Determine the (X, Y) coordinate at the center of the cell enclosing the given text.  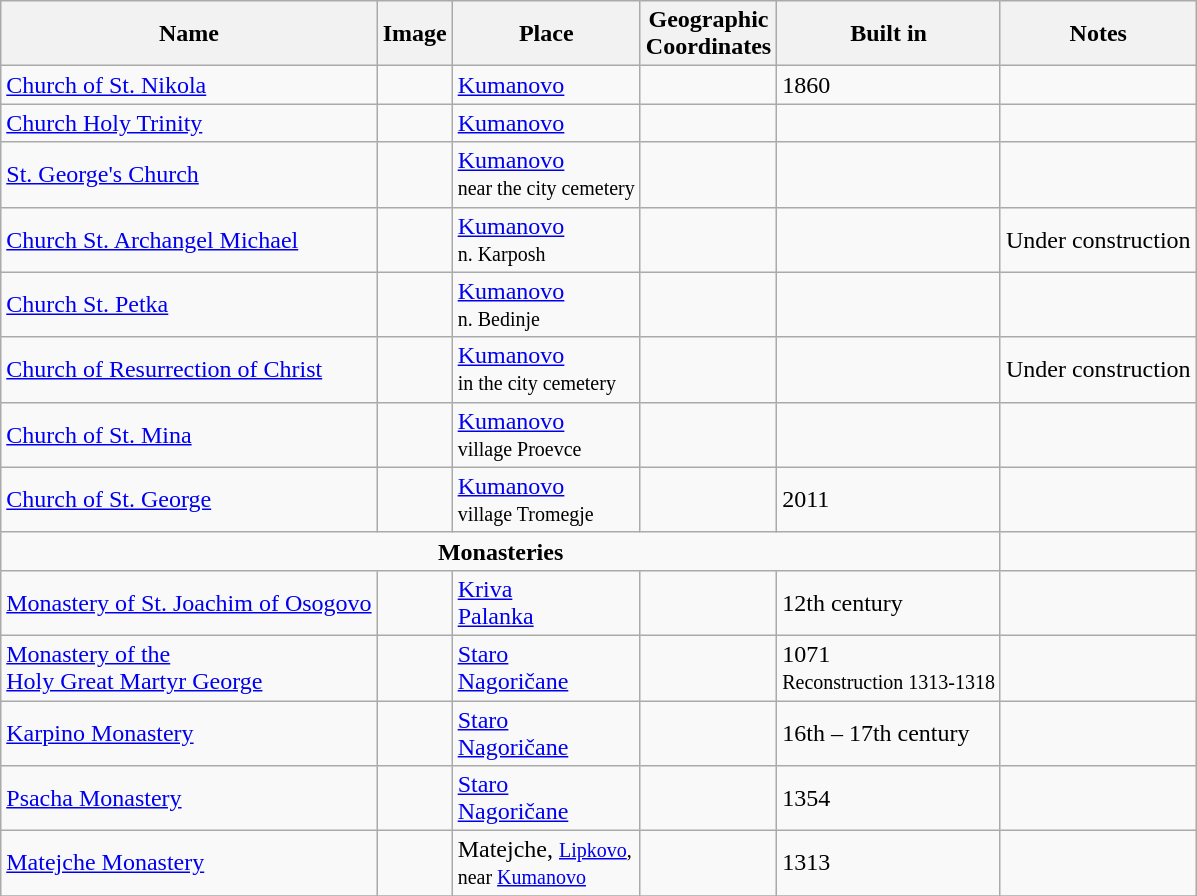
Church of St. George (189, 500)
1071 Reconstruction 1313-1318 (889, 668)
16th – 17th century (889, 732)
GeographicCoordinates (708, 34)
Church of St. Mina (189, 434)
Image (414, 34)
Built in (889, 34)
12th century (889, 602)
Monasteries (501, 551)
Notes (1098, 34)
Matejche Monastery (189, 864)
Church St. Petka (189, 304)
1354 (889, 798)
Kumanovo village Proevce (546, 434)
Psacha Monastery (189, 798)
1313 (889, 864)
Kriva Palanka (546, 602)
Matejche, Lipkovo, near Kumanovo (546, 864)
Kumanovo n. Bedinje (546, 304)
Church of St. Nikola (189, 85)
Kumanovo n. Karposh (546, 240)
Monastery of St. Joachim of Osogovo (189, 602)
1860 (889, 85)
Kumanovo near the city cemetery (546, 174)
Karpino Monastery (189, 732)
Place (546, 34)
St. George's Church (189, 174)
2011 (889, 500)
Kumanovo village Tromegje (546, 500)
Church St. Archangel Michael (189, 240)
Monastery of the Holy Great Martyr George (189, 668)
Church of Resurrection of Christ (189, 370)
Name (189, 34)
Kumanovo in the city cemetery (546, 370)
Church Holy Trinity (189, 123)
